Return the [x, y] coordinate for the center point of the cell that contains the specified text.  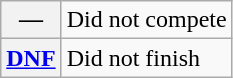
Did not compete [146, 20]
Did not finish [146, 58]
— [31, 20]
DNF [31, 58]
